Determine the [x, y] coordinate at the center of the cell enclosing the given text.  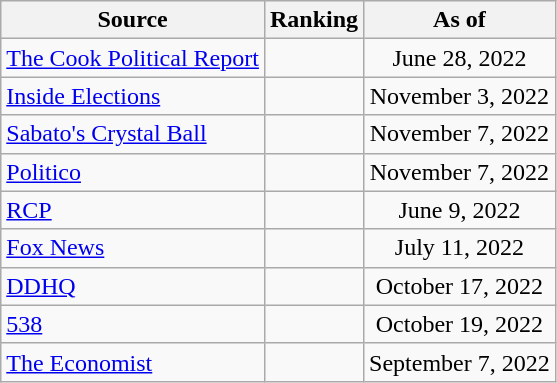
October 19, 2022 [460, 324]
Ranking [314, 20]
September 7, 2022 [460, 362]
DDHQ [133, 286]
October 17, 2022 [460, 286]
July 11, 2022 [460, 248]
538 [133, 324]
As of [460, 20]
The Economist [133, 362]
Inside Elections [133, 96]
Sabato's Crystal Ball [133, 134]
June 28, 2022 [460, 58]
Politico [133, 172]
Fox News [133, 248]
November 3, 2022 [460, 96]
Source [133, 20]
June 9, 2022 [460, 210]
RCP [133, 210]
The Cook Political Report [133, 58]
